Return the (X, Y) coordinate for the center point of the cell that contains the specified text.  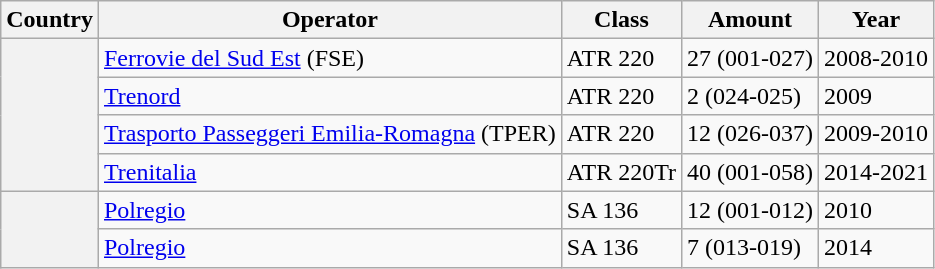
Trenitalia (330, 172)
Trasporto Passeggeri Emilia-Romagna (TPER) (330, 134)
2010 (876, 210)
12 (026-037) (750, 134)
Country (50, 20)
2 (024-025) (750, 96)
Ferrovie del Sud Est (FSE) (330, 58)
27 (001-027) (750, 58)
ATR 220Tr (621, 172)
7 (013-019) (750, 248)
2014-2021 (876, 172)
2008-2010 (876, 58)
40 (001-058) (750, 172)
2009-2010 (876, 134)
2014 (876, 248)
Class (621, 20)
Amount (750, 20)
Trenord (330, 96)
Operator (330, 20)
2009 (876, 96)
Year (876, 20)
12 (001-012) (750, 210)
